Extract the (x, y) coordinate from the center of the cell holding the provided text.  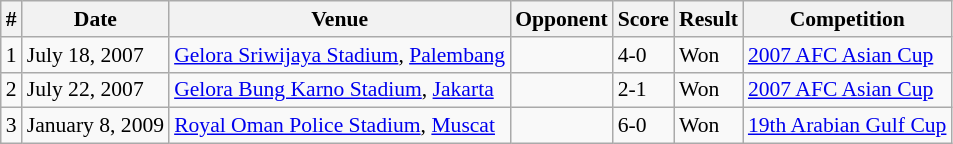
4-0 (644, 55)
Competition (848, 19)
Result (708, 19)
1 (12, 55)
Date (96, 19)
Gelora Bung Karno Stadium, Jakarta (340, 90)
6-0 (644, 126)
January 8, 2009 (96, 126)
2 (12, 90)
Gelora Sriwijaya Stadium, Palembang (340, 55)
3 (12, 126)
July 18, 2007 (96, 55)
Royal Oman Police Stadium, Muscat (340, 126)
Score (644, 19)
July 22, 2007 (96, 90)
Opponent (562, 19)
2-1 (644, 90)
19th Arabian Gulf Cup (848, 126)
Venue (340, 19)
# (12, 19)
